Search for the cell housing the specified text and yield its [x, y] center coordinate. 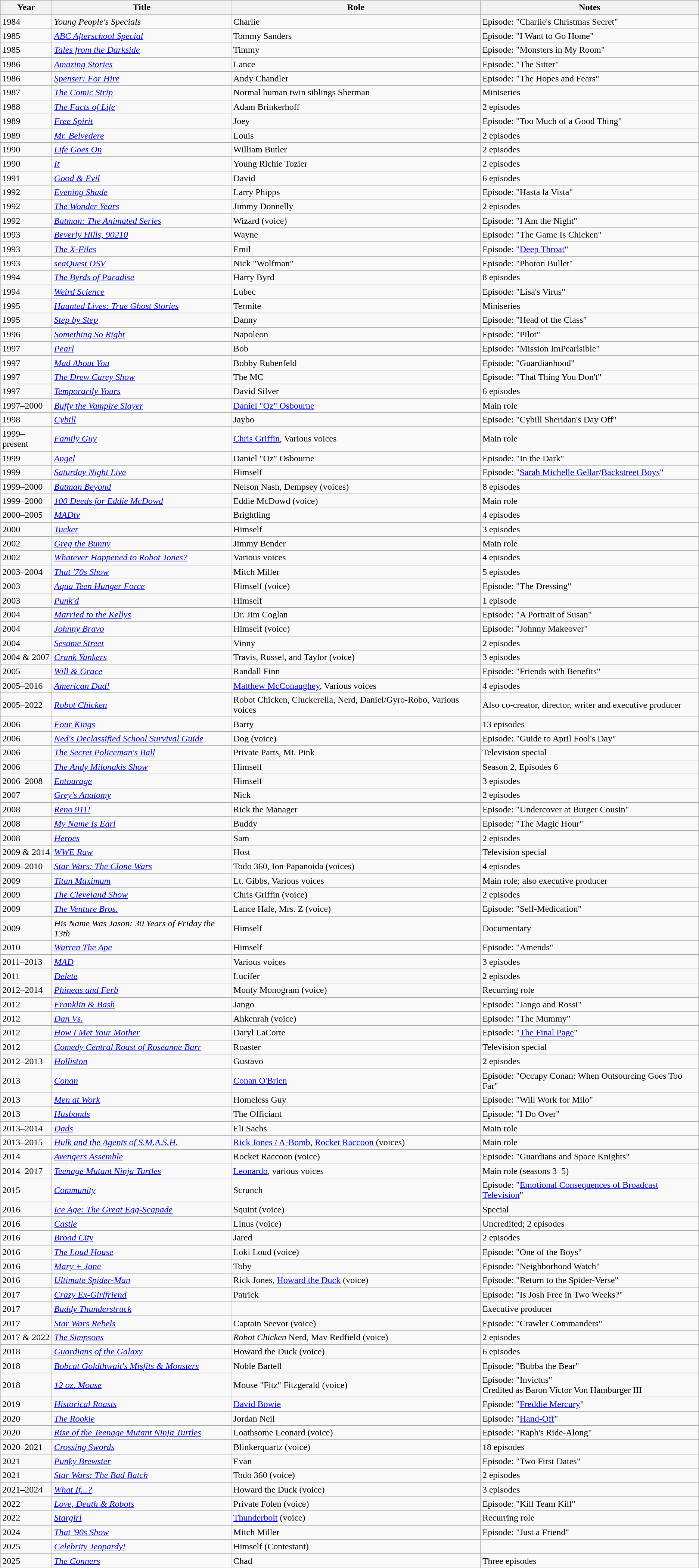
Phineas and Ferb [142, 990]
Rocket Raccoon (voice) [355, 1157]
Jango [355, 1004]
Young Richie Tozier [355, 164]
Episode: "Emotional Consequences of Broadcast Television" [589, 1190]
Tales from the Darkside [142, 50]
Uncredited; 2 episodes [589, 1224]
The Comic Strip [142, 93]
Timmy [355, 50]
Episode: "Jango and Rossi" [589, 1004]
Episode: "I Want to Go Home" [589, 36]
Lance [355, 64]
Angel [142, 458]
How I Met Your Mother [142, 1033]
Roaster [355, 1047]
2012–2013 [26, 1061]
Bobcat Goldthwait's Misfits & Monsters [142, 1366]
Rise of the Teenage Mutant Ninja Turtles [142, 1433]
Normal human twin siblings Sherman [355, 93]
Private Parts, Mt. Pink [355, 753]
Aqua Teen Hunger Force [142, 586]
Broad City [142, 1238]
Episode: "One of the Boys" [589, 1252]
Captain Seevor (voice) [355, 1323]
Episode: "Kill Team Kill" [589, 1504]
Lance Hale, Mrs. Z (voice) [355, 909]
Stargirl [142, 1518]
2020–2021 [26, 1447]
Life Goes On [142, 149]
The Officiant [355, 1114]
Wayne [355, 235]
Love, Death & Robots [142, 1504]
Something So Right [142, 334]
Episode: "In the Dark" [589, 458]
Also co-creator, director, writer and executive producer [589, 705]
The Wonder Years [142, 207]
Comedy Central Roast of Roseanne Barr [142, 1047]
Lt. Gibbs, Various voices [355, 880]
12 oz. Mouse [142, 1385]
Will & Grace [142, 672]
Travis, Russel, and Taylor (voice) [355, 657]
Batman Beyond [142, 487]
Lubec [355, 292]
Eli Sachs [355, 1128]
Community [142, 1190]
Conan O'Brien [355, 1080]
Episode: "Charlie's Christmas Secret" [589, 22]
That '90s Show [142, 1532]
Greg the Bunny [142, 543]
Daryl LaCorte [355, 1033]
Documentary [589, 929]
1991 [26, 178]
Three episodes [589, 1561]
100 Deeds for Eddie McDowd [142, 501]
Evan [355, 1461]
My Name Is Earl [142, 824]
What If...? [142, 1490]
Buddy Thunderstruck [142, 1309]
Good & Evil [142, 178]
Wizard (voice) [355, 221]
Guardians of the Galaxy [142, 1351]
Ice Age: The Great Egg-Scapade [142, 1209]
Main role (seasons 3–5) [589, 1171]
Episode: "Occupy Conan: When Outsourcing Goes Too Far" [589, 1080]
2003–2004 [26, 572]
Emil [355, 249]
2014–2017 [26, 1171]
Episode: "Mission ImPearlsible" [589, 348]
2013–2014 [26, 1128]
Executive producer [589, 1309]
Haunted Lives: True Ghost Stories [142, 306]
Spenser: For Hire [142, 78]
Saturday Night Live [142, 472]
The MC [355, 377]
Men at Work [142, 1100]
Blinkerquartz (voice) [355, 1447]
Pearl [142, 348]
Role [355, 7]
Dog (voice) [355, 738]
2014 [26, 1157]
Episode: "Two First Dates" [589, 1461]
Ahkenrah (voice) [355, 1019]
Four Kings [142, 724]
Chad [355, 1561]
Holliston [142, 1061]
Crank Yankers [142, 657]
Episode: "The Hopes and Fears" [589, 78]
Mouse "Fitz" Fitzgerald (voice) [355, 1385]
2005 [26, 672]
Episode: "Photon Bullet" [589, 263]
Patrick [355, 1295]
Harry Byrd [355, 278]
2012–2014 [26, 990]
Crazy Ex-Girlfriend [142, 1295]
Barry [355, 724]
1996 [26, 334]
WWE Raw [142, 852]
2000 [26, 529]
Historical Roasts [142, 1404]
Crossing Swords [142, 1447]
Episode: "Lisa's Virus" [589, 292]
Private Folen (voice) [355, 1504]
Episode: "The Sitter" [589, 64]
Episode: "Raph's Ride-Along" [589, 1433]
Buffy the Vampire Slayer [142, 405]
The Byrds of Paradise [142, 278]
Episode: "Guide to April Fool's Day" [589, 738]
Chris Griffin, Various voices [355, 439]
1998 [26, 420]
Episode: "Will Work for Milo" [589, 1100]
Termite [355, 306]
That '70s Show [142, 572]
Batman: The Animated Series [142, 221]
Episode: "Neighborhood Watch" [589, 1266]
Conan [142, 1080]
The Rookie [142, 1419]
Tommy Sanders [355, 36]
Dr. Jim Coglan [355, 614]
Jordan Neil [355, 1419]
Ultimate Spider-Man [142, 1280]
2011 [26, 976]
Grey's Anatomy [142, 795]
Episode: "The Final Page" [589, 1033]
Episode: "Hasta la Vista" [589, 192]
Punk'd [142, 600]
Delete [142, 976]
2004 & 2007 [26, 657]
2009–2010 [26, 866]
Episode: "I Am the Night" [589, 221]
Celebrity Jeopardy! [142, 1546]
Episode: "Friends with Benefits" [589, 672]
Titan Maximum [142, 880]
Nick "Wolfman" [355, 263]
Episode: "Pilot" [589, 334]
Episode: "I Do Over" [589, 1114]
Avengers Assemble [142, 1157]
Mad About You [142, 363]
Episode: "A Portrait of Susan" [589, 614]
Vinny [355, 643]
Castle [142, 1224]
Eddie McDowd (voice) [355, 501]
Episode: "That Thing You Don't" [589, 377]
Whatever Happened to Robot Jones? [142, 558]
Noble Bartell [355, 1366]
Andy Chandler [355, 78]
Episode: "Johnny Makeover" [589, 629]
The Simpsons [142, 1337]
Robot Chicken, Cluckerella, Nerd, Daniel/Gyro-Robo, Various voices [355, 705]
Jimmy Donnelly [355, 207]
Episode: "Sarah Michelle Gellar/Backstreet Boys" [589, 472]
Episode: "Deep Throat" [589, 249]
Season 2, Episodes 6 [589, 767]
1987 [26, 93]
2009 & 2014 [26, 852]
Episode: "Is Josh Free in Two Weeks?" [589, 1295]
Episode: "Amends" [589, 948]
Episode: "Cybill Sheridan's Day Off" [589, 420]
Franklin & Bash [142, 1004]
Episode: "Too Much of a Good Thing" [589, 121]
Loathsome Leonard (voice) [355, 1433]
Thunderbolt (voice) [355, 1518]
Reno 911! [142, 809]
The Venture Bros. [142, 909]
Monty Monogram (voice) [355, 990]
The Drew Carey Show [142, 377]
Homeless Guy [355, 1100]
William Butler [355, 149]
Dan Vs. [142, 1019]
Robot Chicken Nerd, Mav Redfield (voice) [355, 1337]
The X-Files [142, 249]
Napoleon [355, 334]
Episode: "Hand-Off" [589, 1419]
Brightling [355, 515]
Bob [355, 348]
Himself (Contestant) [355, 1546]
The Loud House [142, 1252]
Episode: "Invictus"Credited as Baron Victor Von Hamburger III [589, 1385]
Leonardo, various voices [355, 1171]
Loki Loud (voice) [355, 1252]
2005–2016 [26, 686]
Chris Griffin (voice) [355, 895]
Married to the Kellys [142, 614]
13 episodes [589, 724]
Cybill [142, 420]
Punky Brewster [142, 1461]
Young People's Specials [142, 22]
Todo 360, Ion Papanoida (voices) [355, 866]
Sesame Street [142, 643]
2010 [26, 948]
Sam [355, 838]
Special [589, 1209]
Episode: "The Magic Hour" [589, 824]
His Name Was Jason: 30 Years of Friday the 13th [142, 929]
ABC Afterschool Special [142, 36]
Danny [355, 320]
Weird Science [142, 292]
Rick Jones, Howard the Duck (voice) [355, 1280]
Adam Brinkerhoff [355, 107]
1988 [26, 107]
Episode: "Bubba the Bear" [589, 1366]
Jared [355, 1238]
1 episode [589, 600]
2005–2022 [26, 705]
1984 [26, 22]
Nelson Nash, Dempsey (voices) [355, 487]
The Conners [142, 1561]
Tucker [142, 529]
Star Wars: The Bad Batch [142, 1475]
Notes [589, 7]
It [142, 164]
Episode: "The Dressing" [589, 586]
Episode: "Guardians and Space Knights" [589, 1157]
Todo 360 (voice) [355, 1475]
Episode: "The Game Is Chicken" [589, 235]
2011–2013 [26, 962]
Jimmy Bender [355, 543]
Robot Chicken [142, 705]
The Andy Milonakis Show [142, 767]
Mary + Jane [142, 1266]
Charlie [355, 22]
Main role; also executive producer [589, 880]
MAD [142, 962]
Evening Shade [142, 192]
Matthew McConaughey, Various voices [355, 686]
Bobby Rubenfeld [355, 363]
2024 [26, 1532]
Louis [355, 135]
18 episodes [589, 1447]
Title [142, 7]
Nick [355, 795]
Hulk and the Agents of S.M.A.S.H. [142, 1143]
5 episodes [589, 572]
2007 [26, 795]
Squint (voice) [355, 1209]
Johnny Bravo [142, 629]
American Dad! [142, 686]
2015 [26, 1190]
Larry Phipps [355, 192]
Dads [142, 1128]
Episode: "Return to the Spider-Verse" [589, 1280]
Buddy [355, 824]
Teenage Mutant Ninja Turtles [142, 1171]
Mr. Belvedere [142, 135]
Free Spirit [142, 121]
MADtv [142, 515]
David [355, 178]
Gustavo [355, 1061]
Star Wars: The Clone Wars [142, 866]
Episode: "Freddie Mercury" [589, 1404]
2006–2008 [26, 781]
1997–2000 [26, 405]
Episode: "Undercover at Burger Cousin" [589, 809]
Rick Jones / A-Bomb, Rocket Raccoon (voices) [355, 1143]
Episode: "Guardianhood" [589, 363]
The Facts of Life [142, 107]
Heroes [142, 838]
Episode: "Head of the Class" [589, 320]
Episode: "Crawler Commanders" [589, 1323]
Star Wars Rebels [142, 1323]
David Silver [355, 391]
1999–present [26, 439]
2021–2024 [26, 1490]
2013–2015 [26, 1143]
Step by Step [142, 320]
Husbands [142, 1114]
Episode: "The Mummy" [589, 1019]
2000–2005 [26, 515]
Episode: "Monsters in My Room" [589, 50]
Host [355, 852]
2019 [26, 1404]
Scrunch [355, 1190]
Episode: "Self-Medication" [589, 909]
Joey [355, 121]
Beverly Hills, 90210 [142, 235]
Toby [355, 1266]
Rick the Manager [355, 809]
Randall Finn [355, 672]
David Bowie [355, 1404]
Ned's Declassified School Survival Guide [142, 738]
seaQuest DSV [142, 263]
Year [26, 7]
The Cleveland Show [142, 895]
Warren The Ape [142, 948]
Lucifer [355, 976]
Jaybo [355, 420]
Episode: "Just a Friend" [589, 1532]
Entourage [142, 781]
Amazing Stories [142, 64]
The Secret Policeman's Ball [142, 753]
2017 & 2022 [26, 1337]
Linus (voice) [355, 1224]
Family Guy [142, 439]
Temporarily Yours [142, 391]
